Provide the [X, Y] coordinate of the cell's center where the given text is located.  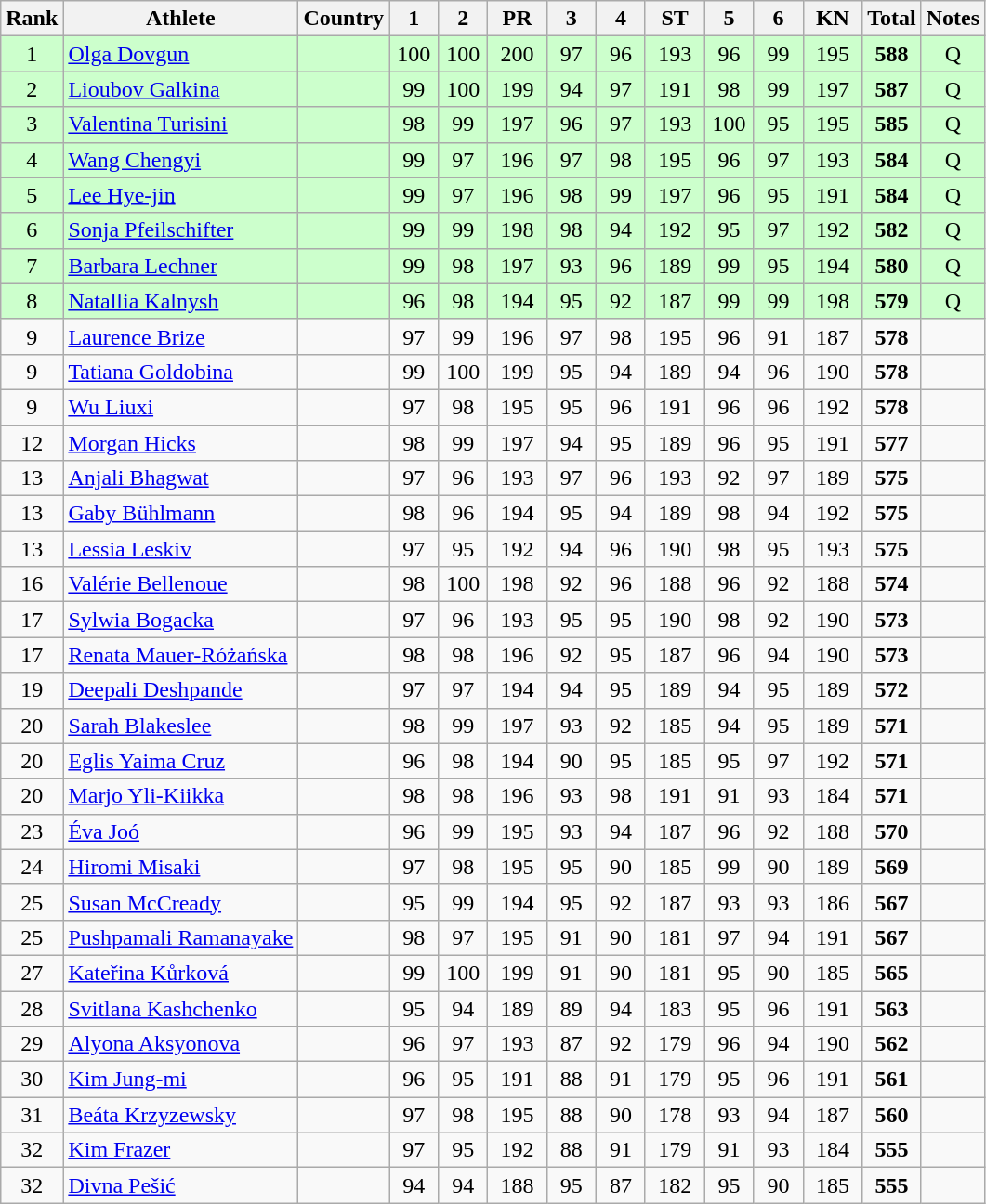
Kim Jung-mi [180, 1080]
Divna Pešić [180, 1185]
89 [571, 1008]
Valentina Turisini [180, 124]
562 [892, 1044]
7 [32, 266]
560 [892, 1115]
Tatiana Goldobina [180, 372]
31 [32, 1115]
Marjo Yli-Kiikka [180, 796]
Natallia Kalnysh [180, 301]
Lessia Leskiv [180, 549]
Wang Chengyi [180, 160]
Rank [32, 19]
Olga Dovgun [180, 54]
30 [32, 1080]
24 [32, 867]
Susan McCready [180, 902]
Lioubov Galkina [180, 89]
572 [892, 690]
565 [892, 973]
Anjali Bhagwat [180, 478]
Alyona Aksyonova [180, 1044]
182 [675, 1185]
ST [675, 19]
Pushpamali Ramanayake [180, 937]
561 [892, 1080]
Renata Mauer-Różańska [180, 655]
Gaby Bühlmann [180, 514]
579 [892, 301]
186 [833, 902]
Sonja Pfeilschifter [180, 230]
Lee Hye-jin [180, 195]
27 [32, 973]
Kim Frazer [180, 1150]
Sylwia Bogacka [180, 620]
Kateřina Kůrková [180, 973]
577 [892, 443]
12 [32, 443]
563 [892, 1008]
Notes [953, 19]
183 [675, 1008]
Athlete [180, 19]
200 [518, 54]
570 [892, 831]
569 [892, 867]
Barbara Lechner [180, 266]
Deepali Deshpande [180, 690]
Hiromi Misaki [180, 867]
580 [892, 266]
Wu Liuxi [180, 407]
23 [32, 831]
Éva Joó [180, 831]
Country [344, 19]
588 [892, 54]
574 [892, 584]
582 [892, 230]
Sarah Blakeslee [180, 726]
16 [32, 584]
Svitlana Kashchenko [180, 1008]
Total [892, 19]
585 [892, 124]
587 [892, 89]
KN [833, 19]
Beáta Krzyzewsky [180, 1115]
Valérie Bellenoue [180, 584]
Laurence Brize [180, 336]
8 [32, 301]
Eglis Yaima Cruz [180, 761]
PR [518, 19]
178 [675, 1115]
28 [32, 1008]
Morgan Hicks [180, 443]
19 [32, 690]
29 [32, 1044]
